From the cell containing the given text, extract its center point as [x, y] coordinate. 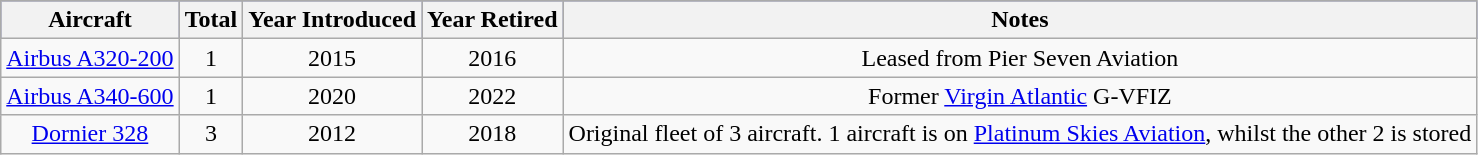
3 [211, 134]
2020 [332, 96]
Original fleet of 3 aircraft. 1 aircraft is on Platinum Skies Aviation, whilst the other 2 is stored [1020, 134]
Dornier 328 [90, 134]
Notes [1020, 20]
Airbus A340-600 [90, 96]
2015 [332, 58]
Aircraft [90, 20]
2016 [492, 58]
2022 [492, 96]
2018 [492, 134]
2012 [332, 134]
Total [211, 20]
Former Virgin Atlantic G-VFIZ [1020, 96]
Year Retired [492, 20]
Airbus A320-200 [90, 58]
Year Introduced [332, 20]
Leased from Pier Seven Aviation [1020, 58]
